Extract the [X, Y] coordinate from the center of the cell holding the provided text.  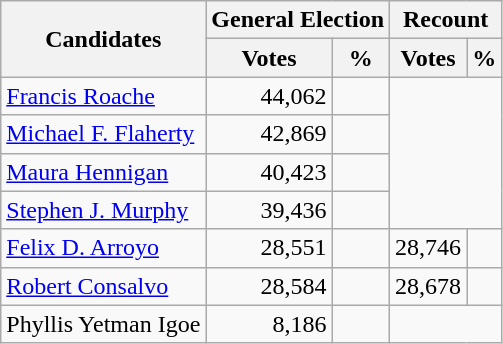
Robert Consalvo [104, 286]
Francis Roache [104, 96]
28,584 [269, 286]
Stephen J. Murphy [104, 210]
40,423 [269, 172]
39,436 [269, 210]
Maura Hennigan [104, 172]
General Election [298, 20]
8,186 [269, 324]
28,678 [428, 286]
Recount [446, 20]
28,551 [269, 248]
Michael F. Flaherty [104, 134]
Candidates [104, 39]
Phyllis Yetman Igoe [104, 324]
28,746 [428, 248]
Felix D. Arroyo [104, 248]
42,869 [269, 134]
44,062 [269, 96]
